Pinpoint the cell where the given text exists, returning its [X, Y] midpoint coordinate. 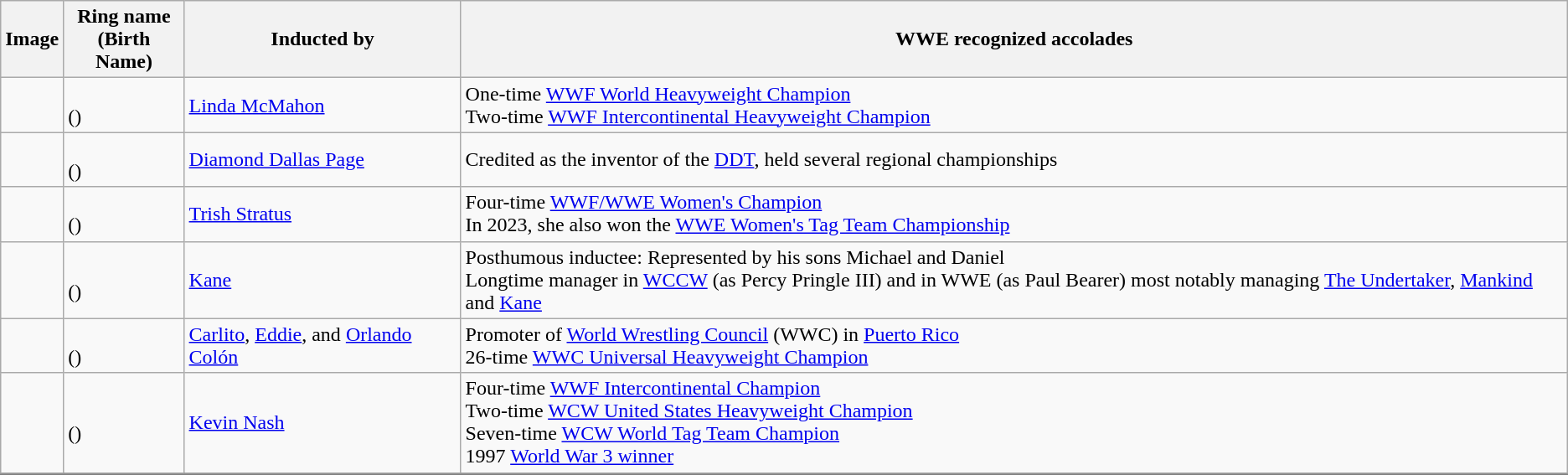
Four-time WWF/WWE Women's ChampionIn 2023, she also won the WWE Women's Tag Team Championship [1014, 214]
Diamond Dallas Page [322, 159]
Inducted by [322, 39]
Linda McMahon [322, 106]
Four-time WWF Intercontinental ChampionTwo-time WCW United States Heavyweight ChampionSeven-time WCW World Tag Team Champion1997 World War 3 winner [1014, 423]
WWE recognized accolades [1014, 39]
Promoter of World Wrestling Council (WWC) in Puerto Rico26-time WWC Universal Heavyweight Champion [1014, 345]
Image [32, 39]
Carlito, Eddie, and Orlando Colón [322, 345]
Credited as the inventor of the DDT, held several regional championships [1014, 159]
Kane [322, 280]
One-time WWF World Heavyweight ChampionTwo-time WWF Intercontinental Heavyweight Champion [1014, 106]
Trish Stratus [322, 214]
Kevin Nash [322, 423]
Ring name(Birth Name) [124, 39]
